Provide the [X, Y] coordinate of the cell's center where the given text is located.  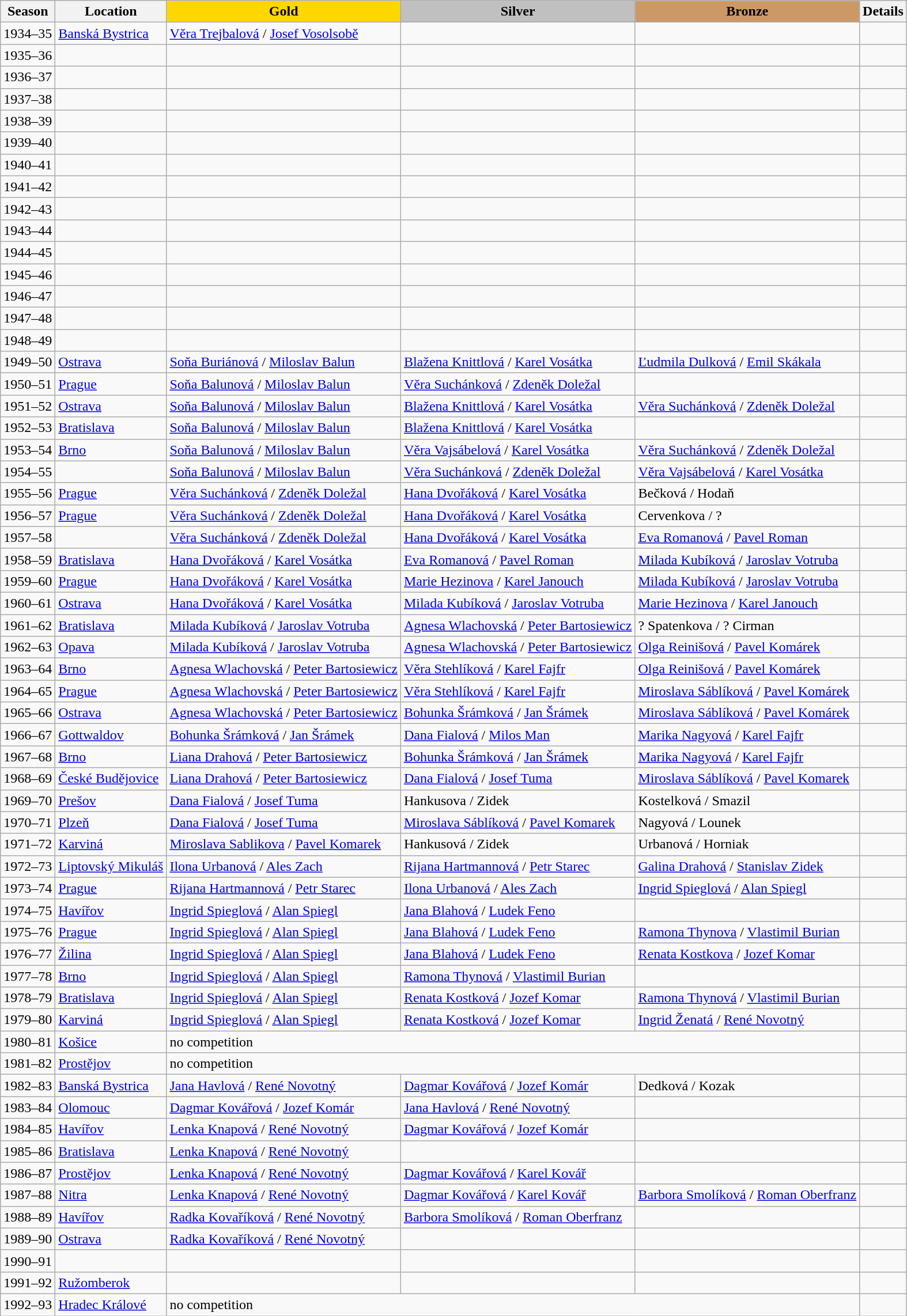
České Budějovice [111, 779]
1947–48 [28, 318]
1950–51 [28, 384]
1976–77 [28, 954]
Dana Fialová / Milos Man [517, 735]
Hankusova / Zidek [517, 801]
1948–49 [28, 340]
1944–45 [28, 252]
Ramona Thynova / Vlastimil Burian [747, 932]
1985–86 [28, 1151]
Bronze [747, 12]
Galina Drahová / Stanislav Zidek [747, 866]
1942–43 [28, 208]
1964–65 [28, 691]
1974–75 [28, 910]
1939–40 [28, 143]
Nagyová / Lounek [747, 822]
1945–46 [28, 275]
1954–55 [28, 472]
1969–70 [28, 801]
1962–63 [28, 647]
1956–57 [28, 515]
1949–50 [28, 362]
1990–91 [28, 1261]
Hankusová / Zidek [517, 844]
1966–67 [28, 735]
Liptovský Mikuláš [111, 866]
1983–84 [28, 1108]
1963–64 [28, 669]
1934–35 [28, 33]
1957–58 [28, 537]
Renata Kostkova / Jozef Komar [747, 954]
1984–85 [28, 1129]
Ľudmila Dulková / Emil Skákala [747, 362]
1973–74 [28, 888]
1943–44 [28, 230]
1989–90 [28, 1239]
Details [883, 12]
1938–39 [28, 121]
Věra Trejbalová / Josef Vosolsobě [284, 33]
1987–88 [28, 1195]
Ružomberok [111, 1283]
Dedková / Kozak [747, 1086]
1986–87 [28, 1173]
1965–66 [28, 713]
1982–83 [28, 1086]
1968–69 [28, 779]
Kostelková / Smazil [747, 801]
1946–47 [28, 297]
1952–53 [28, 428]
Žilina [111, 954]
1980–81 [28, 1042]
Cervenkova / ? [747, 515]
1958–59 [28, 559]
Season [28, 12]
1981–82 [28, 1064]
Location [111, 12]
1959–60 [28, 581]
1988–89 [28, 1217]
1937–38 [28, 99]
Opava [111, 647]
1992–93 [28, 1304]
Hradec Králové [111, 1304]
Gottwaldov [111, 735]
1967–68 [28, 757]
1971–72 [28, 844]
Plzeň [111, 822]
1940–41 [28, 165]
Silver [517, 12]
Ingrid Ženatá / René Novotný [747, 1020]
Olomouc [111, 1108]
Košice [111, 1042]
1977–78 [28, 976]
Miroslava Sablikova / Pavel Komarek [284, 844]
1936–37 [28, 77]
1955–56 [28, 494]
Urbanová / Horniak [747, 844]
1951–52 [28, 406]
? Spatenkova / ? Cirman [747, 625]
Gold [284, 12]
1979–80 [28, 1020]
1991–92 [28, 1283]
1975–76 [28, 932]
1970–71 [28, 822]
1972–73 [28, 866]
Prešov [111, 801]
1953–54 [28, 450]
1941–42 [28, 187]
1978–79 [28, 998]
1960–61 [28, 603]
Nitra [111, 1195]
Soňa Buriánová / Miloslav Balun [284, 362]
1961–62 [28, 625]
Bečková / Hodaň [747, 494]
1935–36 [28, 55]
